Scan for the cell matching the given text and deliver its (X, Y) coordinate at center. 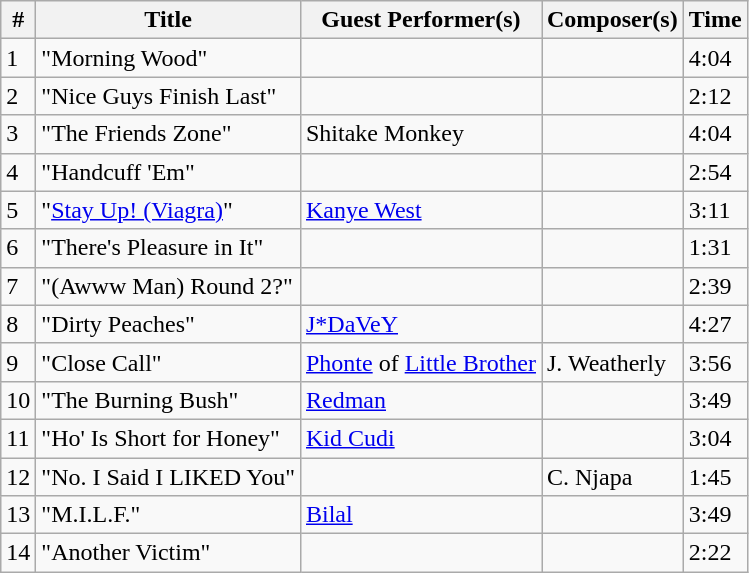
"Handcuff 'Em" (168, 172)
Kid Cudi (420, 438)
1:45 (715, 477)
Bilal (420, 515)
2:12 (715, 96)
4 (18, 172)
C. Njapa (613, 477)
"There's Pleasure in It" (168, 248)
12 (18, 477)
11 (18, 438)
"Morning Wood" (168, 58)
Shitake Monkey (420, 134)
"M.I.L.F." (168, 515)
10 (18, 400)
# (18, 20)
7 (18, 286)
2 (18, 96)
Title (168, 20)
14 (18, 553)
5 (18, 210)
"Close Call" (168, 362)
"Dirty Peaches" (168, 324)
Redman (420, 400)
9 (18, 362)
13 (18, 515)
3:11 (715, 210)
Guest Performer(s) (420, 20)
2:39 (715, 286)
Kanye West (420, 210)
1 (18, 58)
4:27 (715, 324)
"Ho' Is Short for Honey" (168, 438)
8 (18, 324)
6 (18, 248)
Time (715, 20)
"Another Victim" (168, 553)
3 (18, 134)
J*DaVeY (420, 324)
2:54 (715, 172)
"Stay Up! (Viagra)" (168, 210)
Composer(s) (613, 20)
2:22 (715, 553)
"No. I Said I LIKED You" (168, 477)
J. Weatherly (613, 362)
1:31 (715, 248)
Phonte of Little Brother (420, 362)
"Nice Guys Finish Last" (168, 96)
"The Burning Bush" (168, 400)
"(Awww Man) Round 2?" (168, 286)
3:56 (715, 362)
3:04 (715, 438)
"The Friends Zone" (168, 134)
